Search for the cell housing the specified text and yield its (x, y) center coordinate. 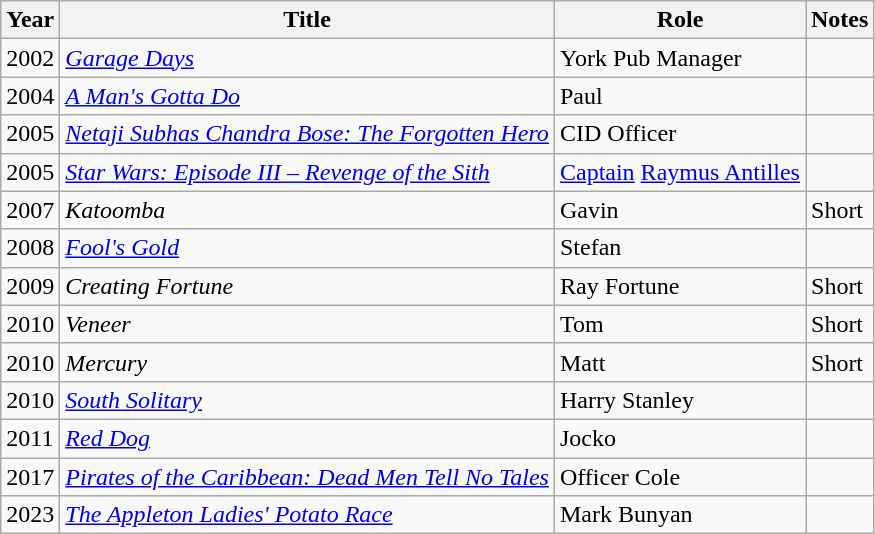
Creating Fortune (308, 286)
2004 (30, 96)
Fool's Gold (308, 248)
2009 (30, 286)
2023 (30, 515)
Veneer (308, 324)
2008 (30, 248)
Captain Raymus Antilles (680, 172)
2017 (30, 477)
Mark Bunyan (680, 515)
South Solitary (308, 400)
Netaji Subhas Chandra Bose: The Forgotten Hero (308, 134)
Katoomba (308, 210)
Stefan (680, 248)
The Appleton Ladies' Potato Race (308, 515)
Red Dog (308, 438)
Paul (680, 96)
Garage Days (308, 58)
2002 (30, 58)
Pirates of the Caribbean: Dead Men Tell No Tales (308, 477)
2007 (30, 210)
Ray Fortune (680, 286)
2011 (30, 438)
Year (30, 20)
A Man's Gotta Do (308, 96)
Mercury (308, 362)
York Pub Manager (680, 58)
Officer Cole (680, 477)
Title (308, 20)
Matt (680, 362)
CID Officer (680, 134)
Star Wars: Episode III – Revenge of the Sith (308, 172)
Notes (840, 20)
Role (680, 20)
Harry Stanley (680, 400)
Gavin (680, 210)
Jocko (680, 438)
Tom (680, 324)
